From the cell containing the given text, extract its center point as (X, Y) coordinate. 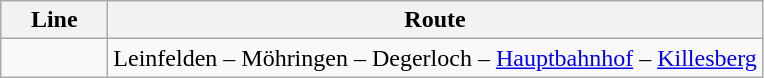
Leinfelden – Möhringen – Degerloch – Hauptbahnhof – Killesberg (435, 58)
Route (435, 20)
Line (54, 20)
